Return the (x, y) coordinate for the center point of the cell that contains the specified text.  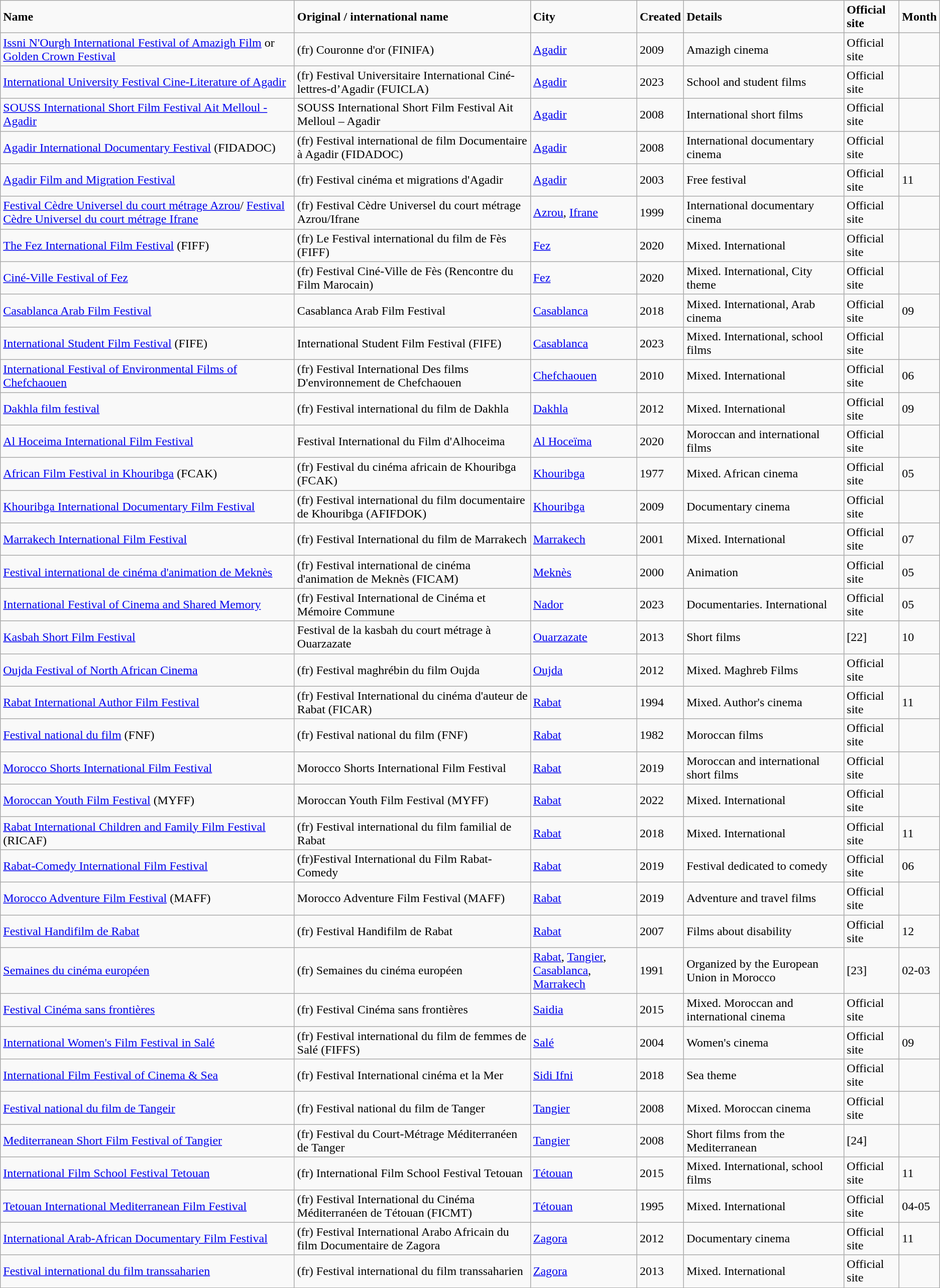
Agadir Film and Migration Festival (148, 180)
Short films (764, 637)
(fr) Festival International du film de Marrakech (412, 539)
(fr) Festival international du film transsaharien (412, 1271)
Marrakech International Film Festival (148, 539)
Mixed. Moroccan and international cinema (764, 1010)
(fr) Festival international du film documentaire de Khouribga (AFIFDOK) (412, 507)
Azrou, Ifrane (583, 213)
10 (919, 637)
Oujda Festival of North African Cinema (148, 670)
Details (764, 17)
(fr) Festival International Arabo Africain du film Documentaire de Zagora (412, 1239)
International University Festival Cine-Literature of Agadir (148, 82)
Marrakech (583, 539)
Festival dedicated to comedy (764, 865)
(fr) Festival Universitaire International Ciné-lettres-d’Agadir (FUICLA) (412, 82)
Festival de la kasbah du court métrage à Ouarzazate (412, 637)
12 (919, 931)
Created (660, 17)
International Women's Film Festival in Salé (148, 1043)
Rabat International Author Film Festival (148, 703)
Sidi Ifni (583, 1075)
1977 (660, 474)
1982 (660, 735)
(fr)Festival International du Film Rabat-Comedy (412, 865)
Khouribga International Documentary Film Festival (148, 507)
Mixed. Moroccan cinema (764, 1108)
(fr) International Film School Festival Tetouan (412, 1174)
2003 (660, 180)
[22] (872, 637)
(fr) Festival du Court-Métrage Méditerranéen de Tanger (412, 1140)
International Film Festival of Cinema & Sea (148, 1075)
(fr) Festival International cinéma et la Mer (412, 1075)
The Fez International Film Festival (FIFF) (148, 245)
Mixed. International, Arab cinema (764, 310)
(fr) Festival international du film familial de Rabat (412, 833)
Nador (583, 604)
Short films from the Mediterranean (764, 1140)
Women's cinema (764, 1043)
(fr) Semaines du cinéma européen (412, 971)
Al Hoceïma (583, 442)
Mixed. African cinema (764, 474)
1995 (660, 1206)
Festival Handifilm de Rabat (148, 931)
International Festival of Environmental Films of Chefchaouen (148, 375)
Festival national du film (FNF) (148, 735)
Rabat, Tangier, Casablanca,Marrakech (583, 971)
Animation (764, 572)
Agadir International Documentary Festival (FIDADOC) (148, 148)
Kasbah Short Film Festival (148, 637)
(fr) Festival international du film de Dakhla (412, 409)
(fr) Festival cinéma et migrations d'Agadir (412, 180)
Amazigh cinema (764, 49)
Name (148, 17)
(fr) Festival Handifilm de Rabat (412, 931)
Festival international de cinéma d'animation de Meknès (148, 572)
2000 (660, 572)
(fr) Festival International du cinéma d'auteur de Rabat (FICAR) (412, 703)
(fr) Festival international de film Documentaire à Agadir (FIDADOC) (412, 148)
International short films (764, 114)
Ciné-Ville Festival of Fez (148, 278)
International Festival of Cinema and Shared Memory (148, 604)
School and student films (764, 82)
(fr) Festival International Des films D'environnement de Chefchaouen (412, 375)
Mediterranean Short Film Festival of Tangier (148, 1140)
SOUSS International Short Film Festival Ait Melloul – Agadir (412, 114)
Dakhla (583, 409)
1999 (660, 213)
Month (919, 17)
Free festival (764, 180)
Moroccan films (764, 735)
Ouarzazate (583, 637)
02-03 (919, 971)
Semaines du cinéma européen (148, 971)
(fr) Festival International du Cinéma Méditerranéen de Tétouan (FICMT) (412, 1206)
(fr) Festival du cinéma africain de Khouribga (FCAK) (412, 474)
1991 (660, 971)
Festival International du Film d'Alhoceima (412, 442)
(fr) Festival Cèdre Universel du court métrage Azrou/Ifrane (412, 213)
Adventure and travel films (764, 898)
International Arab-African Documentary Film Festival (148, 1239)
Salé (583, 1043)
Festival Cinéma sans frontières (148, 1010)
Organized by the European Union in Morocco (764, 971)
Oujda (583, 670)
International Film School Festival Tetouan (148, 1174)
04-05 (919, 1206)
Sea theme (764, 1075)
(fr) Festival national du film (FNF) (412, 735)
Saidia (583, 1010)
(fr) Le Festival international du film de Fès (FIFF) (412, 245)
Original / international name (412, 17)
Meknès (583, 572)
Films about disability (764, 931)
(fr) Festival International de Cinéma et Mémoire Commune (412, 604)
Festival Cèdre Universel du court métrage Azrou/ Festival Cèdre Universel du court métrage Ifrane (148, 213)
Dakhla film festival (148, 409)
(fr) Festival international du film de femmes de Salé (FIFFS) (412, 1043)
(fr) Festival Cinéma sans frontières (412, 1010)
Rabat International Children and Family Film Festival (RICAF) (148, 833)
City (583, 17)
2010 (660, 375)
Chefchaouen (583, 375)
Documentaries. International (764, 604)
(fr) Festival international de cinéma d'animation de Meknès (FICAM) (412, 572)
(fr) Festival national du film de Tanger (412, 1108)
Al Hoceima International Film Festival (148, 442)
2007 (660, 931)
1994 (660, 703)
Festival international du film transsaharien (148, 1271)
(fr) Festival Ciné-Ville de Fès (Rencontre du Film Marocain) (412, 278)
[23] (872, 971)
Moroccan and international short films (764, 768)
(fr) Couronne d'or (FINIFA) (412, 49)
Mixed. International, City theme (764, 278)
SOUSS International Short Film Festival Ait Melloul - Agadir (148, 114)
Rabat-Comedy International Film Festival (148, 865)
Moroccan and international films (764, 442)
African Film Festival in Khouribga (FCAK) (148, 474)
Tetouan International Mediterranean Film Festival (148, 1206)
Festival national du film de Tangeir (148, 1108)
2001 (660, 539)
07 (919, 539)
(fr) Festival maghrébin du film Oujda (412, 670)
Mixed. Author's cinema (764, 703)
2022 (660, 800)
[24] (872, 1140)
2004 (660, 1043)
Issni N'Ourgh International Festival of Amazigh Film or Golden Crown Festival (148, 49)
Mixed. Maghreb Films (764, 670)
